For the text-containing cell, return its midpoint in [X, Y] coordinate format. 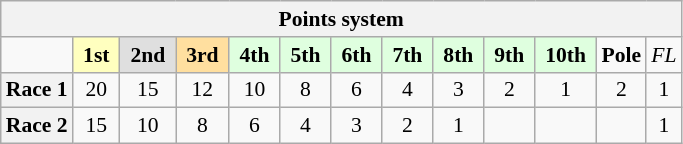
4th [254, 55]
Pole [622, 55]
1st [96, 55]
9th [510, 55]
6th [356, 55]
5th [306, 55]
Race 1 [37, 90]
20 [96, 90]
FL [664, 55]
10th [566, 55]
Race 2 [37, 126]
3rd [202, 55]
7th [408, 55]
12 [202, 90]
8th [458, 55]
Points system [342, 19]
2nd [148, 55]
